For the text-containing cell, return its midpoint in [X, Y] coordinate format. 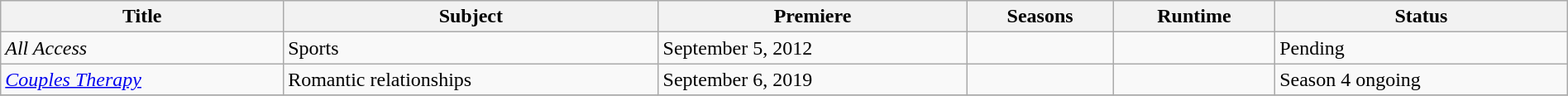
Pending [1422, 48]
Seasons [1040, 17]
September 6, 2019 [812, 79]
Status [1422, 17]
Season 4 ongoing [1422, 79]
Title [142, 17]
All Access [142, 48]
Runtime [1194, 17]
Couples Therapy [142, 79]
Premiere [812, 17]
Romantic relationships [471, 79]
Sports [471, 48]
September 5, 2012 [812, 48]
Subject [471, 17]
